Find where the given text appears and provide that cell's center as (X, Y) coordinate. 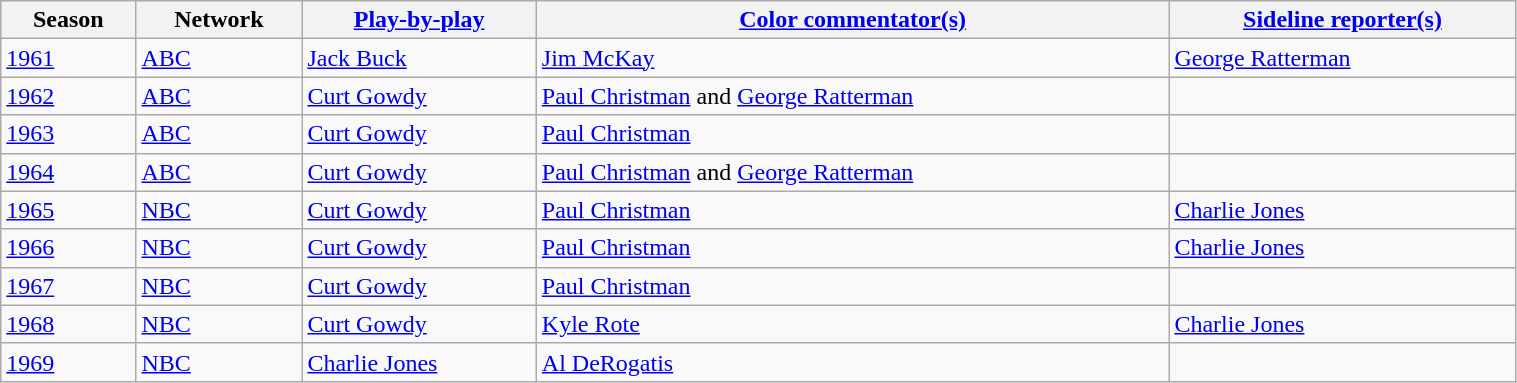
Play-by-play (419, 20)
Network (219, 20)
Kyle Rote (852, 324)
1963 (68, 134)
1969 (68, 362)
1967 (68, 286)
1964 (68, 172)
Al DeRogatis (852, 362)
1968 (68, 324)
1965 (68, 210)
1962 (68, 96)
1961 (68, 58)
Jim McKay (852, 58)
Sideline reporter(s) (1342, 20)
Jack Buck (419, 58)
Season (68, 20)
Color commentator(s) (852, 20)
1966 (68, 248)
George Ratterman (1342, 58)
